Pinpoint the cell where the given text exists, returning its [x, y] midpoint coordinate. 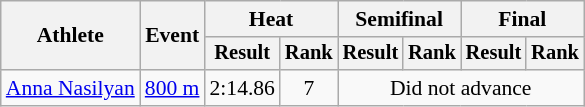
800 m [172, 88]
Final [522, 19]
Heat [270, 19]
7 [309, 88]
2:14.86 [242, 88]
Athlete [70, 36]
Did not advance [461, 88]
Event [172, 36]
Anna Nasilyan [70, 88]
Semifinal [400, 19]
